For the text-containing cell, return its midpoint in (x, y) coordinate format. 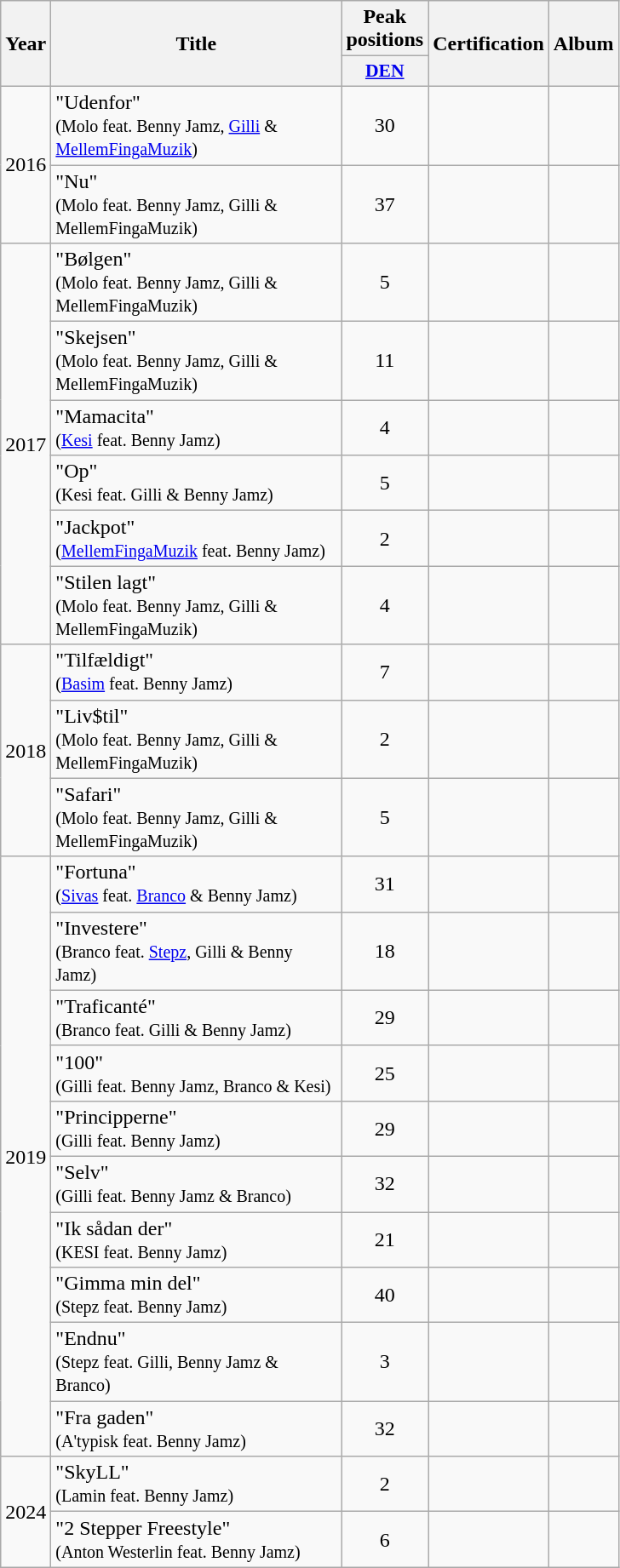
DEN (385, 72)
2017 (26, 444)
30 (385, 125)
Year (26, 44)
"Safari"(Molo feat. Benny Jamz, Gilli & MellemFingaMuzik) (196, 817)
"Endnu"(Stepz feat. Gilli, Benny Jamz & Branco) (196, 1362)
2024 (26, 1512)
21 (385, 1239)
25 (385, 1073)
2018 (26, 751)
40 (385, 1296)
"Selv"(Gilli feat. Benny Jamz & Branco) (196, 1183)
"2 Stepper Freestyle"(Anton Westerlin feat. Benny Jamz) (196, 1539)
"Mamacita"(Kesi feat. Benny Jamz) (196, 427)
"Fra gaden"(A'typisk feat. Benny Jamz) (196, 1428)
"Investere"(Branco feat. Stepz, Gilli & Benny Jamz) (196, 951)
"Liv$til"(Molo feat. Benny Jamz, Gilli & MellemFingaMuzik) (196, 739)
"Op"(Kesi feat. Gilli & Benny Jamz) (196, 484)
2016 (26, 164)
7 (385, 672)
"Fortuna"(Sivas feat. Branco & Benny Jamz) (196, 884)
11 (385, 361)
"Tilfældigt"(Basim feat. Benny Jamz) (196, 672)
18 (385, 951)
"Bølgen"(Molo feat. Benny Jamz, Gilli & MellemFingaMuzik) (196, 283)
Certification (489, 44)
Peak positions (385, 29)
Title (196, 44)
"Traficanté"(Branco feat. Gilli & Benny Jamz) (196, 1018)
"Gimma min del"(Stepz feat. Benny Jamz) (196, 1296)
2019 (26, 1156)
"Ik sådan der"(KESI feat. Benny Jamz) (196, 1239)
"Jackpot"(MellemFingaMuzik feat. Benny Jamz) (196, 538)
"100"(Gilli feat. Benny Jamz, Branco & Kesi) (196, 1073)
6 (385, 1539)
31 (385, 884)
Album (583, 44)
"Stilen lagt"(Molo feat. Benny Jamz, Gilli & MellemFingaMuzik) (196, 605)
"Udenfor"(Molo feat. Benny Jamz, Gilli & MellemFingaMuzik) (196, 125)
"Principperne"(Gilli feat. Benny Jamz) (196, 1129)
"SkyLL"(Lamin feat. Benny Jamz) (196, 1485)
37 (385, 204)
3 (385, 1362)
"Skejsen"(Molo feat. Benny Jamz, Gilli & MellemFingaMuzik) (196, 361)
"Nu"(Molo feat. Benny Jamz, Gilli & MellemFingaMuzik) (196, 204)
